Locate the cell with the specified text and output its [x, y] center coordinate. 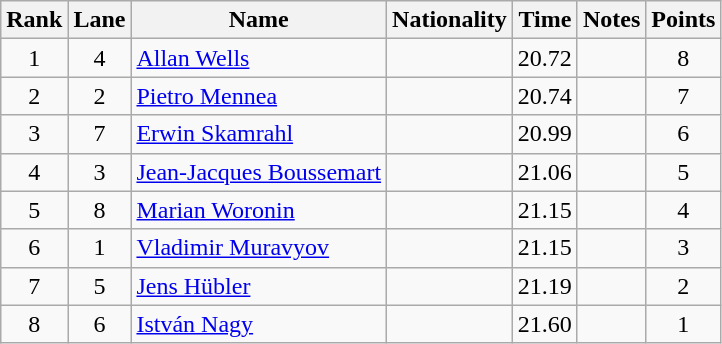
21.60 [544, 324]
István Nagy [259, 324]
21.19 [544, 286]
Lane [100, 20]
Notes [611, 20]
Vladimir Muravyov [259, 248]
Time [544, 20]
21.06 [544, 172]
20.72 [544, 58]
Rank [34, 20]
20.74 [544, 96]
Points [684, 20]
Jean-Jacques Boussemart [259, 172]
Allan Wells [259, 58]
Erwin Skamrahl [259, 134]
Name [259, 20]
20.99 [544, 134]
Nationality [450, 20]
Pietro Mennea [259, 96]
Marian Woronin [259, 210]
Jens Hübler [259, 286]
